Return the (X, Y) coordinate for the center point of the cell that contains the specified text.  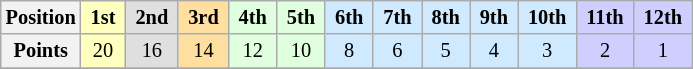
3 (547, 51)
3rd (203, 17)
10 (301, 51)
12 (253, 51)
Points (41, 51)
11th (604, 17)
1 (663, 51)
12th (663, 17)
8th (446, 17)
Position (41, 17)
2 (604, 51)
2nd (152, 17)
20 (104, 51)
5 (446, 51)
10th (547, 17)
14 (203, 51)
7th (397, 17)
4th (253, 17)
8 (349, 51)
1st (104, 17)
6 (397, 51)
9th (494, 17)
5th (301, 17)
6th (349, 17)
16 (152, 51)
4 (494, 51)
